Return (X, Y) of the center of cell containing provided text 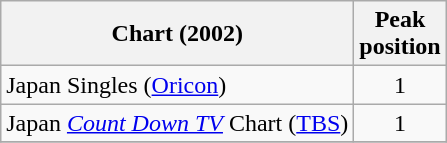
Peakposition (400, 34)
Japan Count Down TV Chart (TBS) (178, 123)
Chart (2002) (178, 34)
Japan Singles (Oricon) (178, 85)
